Identify which cell holds the provided text, then report its [x, y] central coordinate. 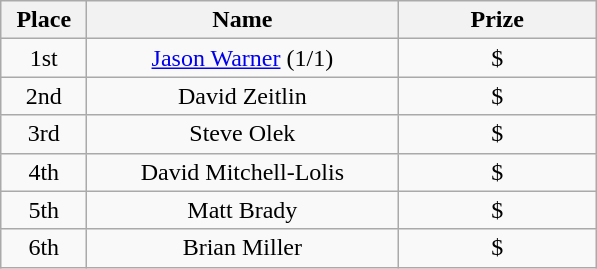
3rd [44, 134]
Matt Brady [242, 210]
1st [44, 58]
4th [44, 172]
6th [44, 248]
David Zeitlin [242, 96]
Name [242, 20]
Steve Olek [242, 134]
David Mitchell-Lolis [242, 172]
5th [44, 210]
Brian Miller [242, 248]
Place [44, 20]
2nd [44, 96]
Prize [498, 20]
Jason Warner (1/1) [242, 58]
